For the text-containing cell, return its midpoint in [X, Y] coordinate format. 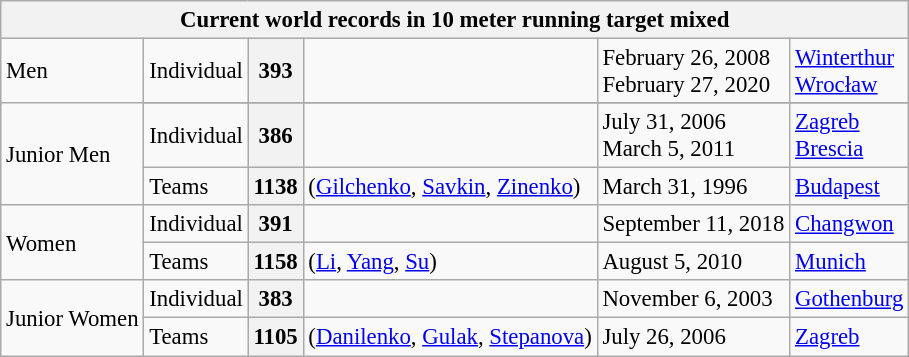
383 [276, 299]
September 11, 2018 [694, 224]
Junior Men [72, 154]
(Gilchenko, Savkin, Zinenko) [450, 187]
November 6, 2003 [694, 299]
(Li, Yang, Su) [450, 262]
August 5, 2010 [694, 262]
Zagreb Brescia [850, 136]
1105 [276, 337]
Budapest [850, 187]
1158 [276, 262]
March 31, 1996 [694, 187]
393 [276, 72]
Junior Women [72, 318]
1138 [276, 187]
(Danilenko, Gulak, Stepanova) [450, 337]
February 26, 2008 February 27, 2020 [694, 72]
July 26, 2006 [694, 337]
Women [72, 242]
Winterthur Wrocław [850, 72]
July 31, 2006 March 5, 2011 [694, 136]
Gothenburg [850, 299]
Zagreb [850, 337]
Munich [850, 262]
Men [72, 72]
Changwon [850, 224]
386 [276, 136]
Current world records in 10 meter running target mixed [455, 20]
391 [276, 224]
